Return the [x, y] coordinate for the center point of the cell that contains the specified text.  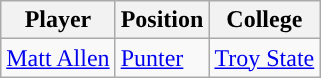
College [264, 20]
Punter [162, 58]
Troy State [264, 58]
Matt Allen [58, 58]
Player [58, 20]
Position [162, 20]
